Determine the [X, Y] coordinate at the center of the cell enclosing the given text.  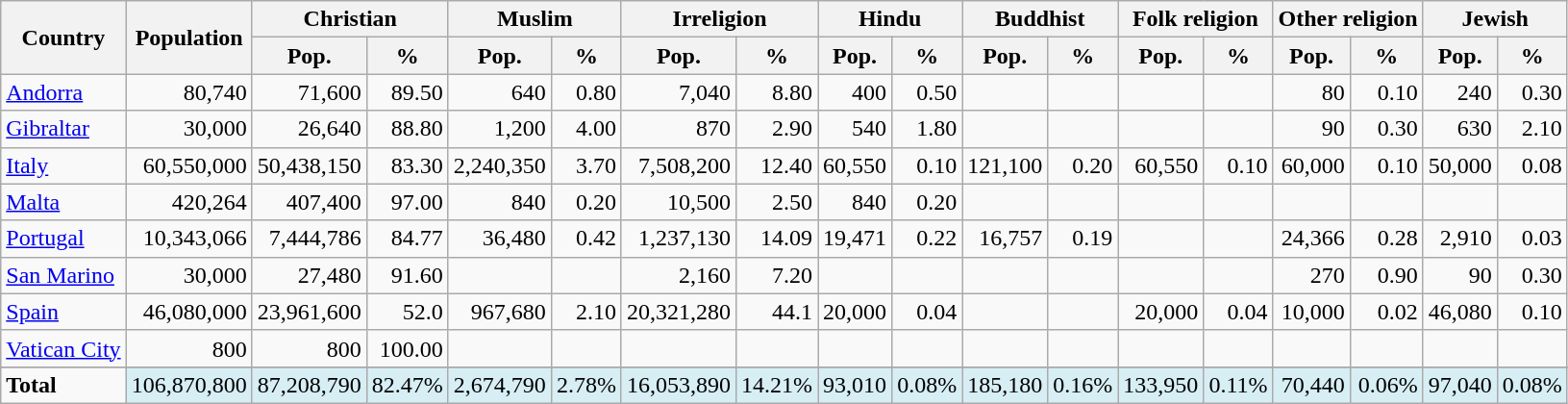
Spain [63, 312]
60,000 [1311, 165]
7,444,786 [310, 239]
4.00 [586, 129]
870 [679, 129]
0.06% [1386, 385]
Hindu [890, 19]
7,040 [679, 92]
10,343,066 [188, 239]
Country [63, 38]
270 [1311, 275]
16,053,890 [679, 385]
89.50 [408, 92]
10,000 [1311, 312]
71,600 [310, 92]
0.11% [1238, 385]
0.19 [1083, 239]
0.22 [927, 239]
0.42 [586, 239]
Malta [63, 202]
14.09 [777, 239]
Christian [350, 19]
2.90 [777, 129]
630 [1459, 129]
8.80 [777, 92]
Andorra [63, 92]
0.08 [1532, 165]
84.77 [408, 239]
82.47% [408, 385]
16,757 [1006, 239]
2.50 [777, 202]
540 [856, 129]
7,508,200 [679, 165]
Total [63, 385]
52.0 [408, 312]
87,208,790 [310, 385]
400 [856, 92]
80 [1311, 92]
97.00 [408, 202]
407,400 [310, 202]
0.03 [1532, 239]
185,180 [1006, 385]
23,961,600 [310, 312]
97,040 [1459, 385]
133,950 [1161, 385]
0.50 [927, 92]
10,500 [679, 202]
Folk religion [1196, 19]
36,480 [500, 239]
1,237,130 [679, 239]
121,100 [1006, 165]
Other religion [1348, 19]
26,640 [310, 129]
46,080,000 [188, 312]
0.80 [586, 92]
106,870,800 [188, 385]
1.80 [927, 129]
24,366 [1311, 239]
100.00 [408, 348]
19,471 [856, 239]
San Marino [63, 275]
88.80 [408, 129]
640 [500, 92]
2,240,350 [500, 165]
14.21% [777, 385]
Italy [63, 165]
91.60 [408, 275]
27,480 [310, 275]
50,438,150 [310, 165]
3.70 [586, 165]
240 [1459, 92]
0.90 [1386, 275]
1,200 [500, 129]
0.28 [1386, 239]
Muslim [535, 19]
Irreligion [719, 19]
967,680 [500, 312]
0.16% [1083, 385]
44.1 [777, 312]
Portugal [63, 239]
12.40 [777, 165]
93,010 [856, 385]
70,440 [1311, 385]
0.02 [1386, 312]
Jewish [1495, 19]
Gibraltar [63, 129]
Population [188, 38]
20,321,280 [679, 312]
80,740 [188, 92]
Vatican City [63, 348]
2.78% [586, 385]
Buddhist [1040, 19]
46,080 [1459, 312]
2,160 [679, 275]
2,910 [1459, 239]
420,264 [188, 202]
83.30 [408, 165]
7.20 [777, 275]
60,550,000 [188, 165]
2,674,790 [500, 385]
50,000 [1459, 165]
